Detect which cell encompasses the target text, then output its (X, Y) center coordinate. 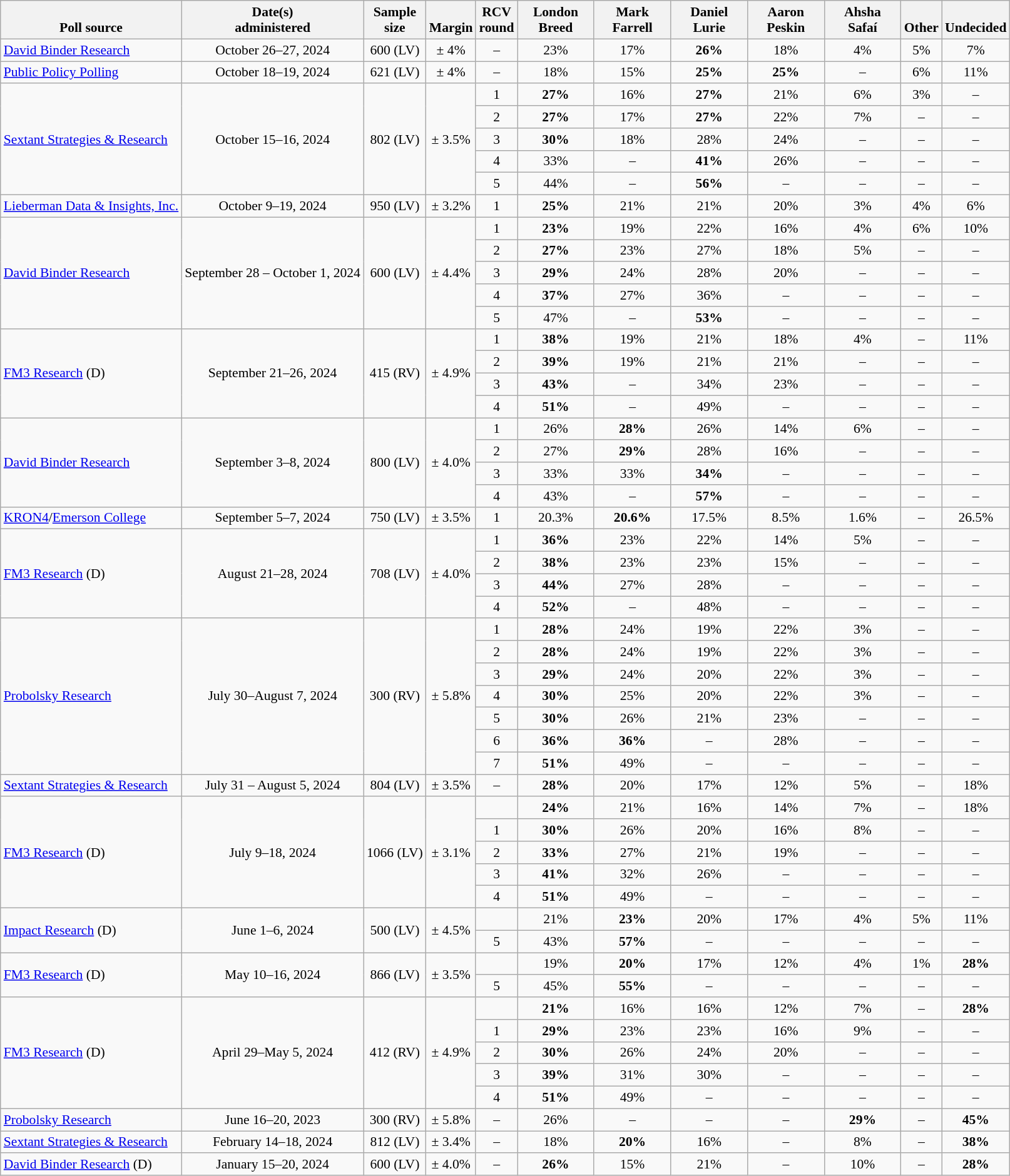
September 5–7, 2024 (273, 518)
47% (556, 318)
September 3–8, 2024 (273, 462)
52% (556, 607)
866 (LV) (395, 975)
Other (921, 20)
53% (710, 318)
804 (LV) (395, 786)
± 3.4% (451, 1142)
Samplesize (395, 20)
20.3% (556, 518)
May 10–16, 2024 (273, 975)
July 31 – August 5, 2024 (273, 786)
48% (710, 607)
± 3.2% (451, 206)
October 18–19, 2024 (273, 73)
October 26–27, 2024 (273, 50)
802 (LV) (395, 139)
1066 (LV) (395, 853)
32% (632, 874)
Public Policy Polling (91, 73)
31% (632, 1075)
± 4.5% (451, 931)
LondonBreed (556, 20)
September 21–26, 2024 (273, 373)
January 15–20, 2024 (273, 1165)
October 15–16, 2024 (273, 139)
7 (496, 763)
Impact Research (D) (91, 931)
26.5% (976, 518)
621 (LV) (395, 73)
412 (RV) (395, 1053)
April 29–May 5, 2024 (273, 1053)
8.5% (786, 518)
± 4.4% (451, 273)
6 (496, 741)
800 (LV) (395, 462)
AaronPeskin (786, 20)
812 (LV) (395, 1142)
1.6% (862, 518)
July 9–18, 2024 (273, 853)
56% (710, 184)
708 (LV) (395, 574)
1% (921, 964)
950 (LV) (395, 206)
Date(s)administered (273, 20)
MarkFarrell (632, 20)
September 28 – October 1, 2024 (273, 273)
9% (862, 1031)
KRON4/Emerson College (91, 518)
Margin (451, 20)
October 9–19, 2024 (273, 206)
August 21–28, 2024 (273, 574)
37% (556, 295)
20.6% (632, 518)
June 1–6, 2024 (273, 931)
February 14–18, 2024 (273, 1142)
RCVround (496, 20)
AhshaSafaí (862, 20)
Undecided (976, 20)
July 30–August 7, 2024 (273, 697)
55% (632, 986)
June 16–20, 2023 (273, 1120)
415 (RV) (395, 373)
Lieberman Data & Insights, Inc. (91, 206)
David Binder Research (D) (91, 1165)
750 (LV) (395, 518)
17.5% (710, 518)
500 (LV) (395, 931)
± 3.1% (451, 853)
DanielLurie (710, 20)
Poll source (91, 20)
